Output the [X, Y] coordinate of the center of the cell containing the given text.  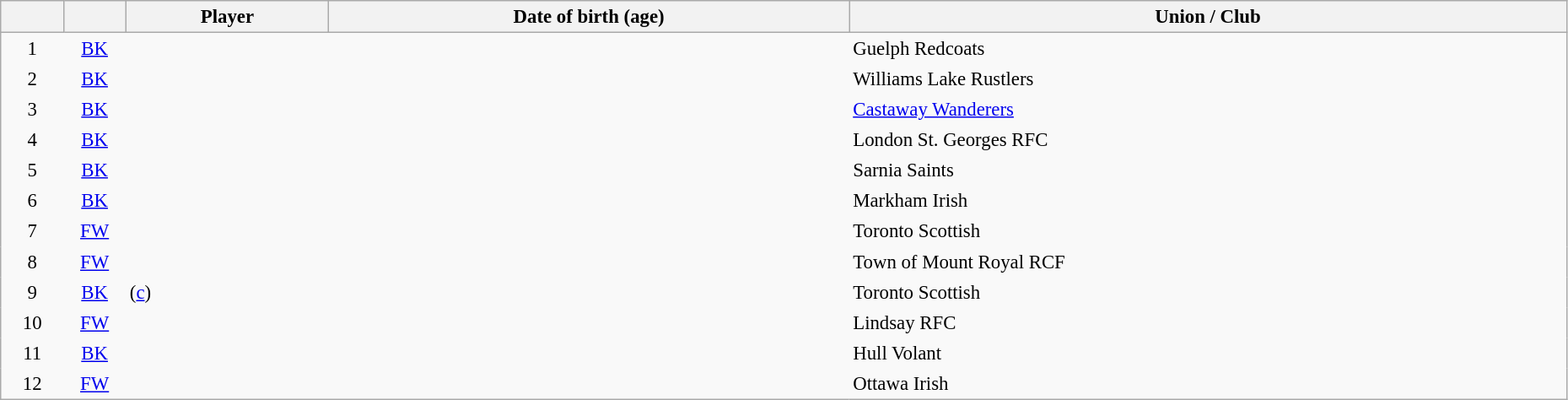
Date of birth (age) [589, 17]
Ottawa Irish [1208, 383]
10 [32, 322]
1 [32, 49]
6 [32, 201]
8 [32, 262]
Markham Irish [1208, 201]
London St. Georges RFC [1208, 140]
4 [32, 140]
Lindsay RFC [1208, 322]
Castaway Wanderers [1208, 109]
2 [32, 78]
Sarnia Saints [1208, 170]
12 [32, 383]
11 [32, 353]
Williams Lake Rustlers [1208, 78]
5 [32, 170]
3 [32, 109]
Hull Volant [1208, 353]
7 [32, 231]
Guelph Redcoats [1208, 49]
(c) [227, 292]
Town of Mount Royal RCF [1208, 262]
9 [32, 292]
Union / Club [1208, 17]
Player [227, 17]
